Search for the cell housing the specified text and yield its [X, Y] center coordinate. 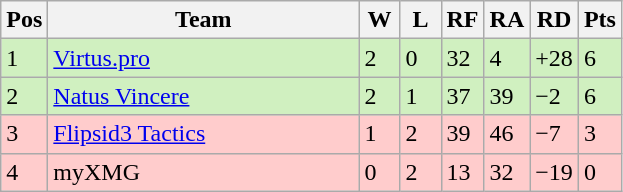
Pts [600, 20]
Flipsid3 Tactics [204, 134]
Natus Vincere [204, 96]
−2 [554, 96]
+28 [554, 58]
RA [507, 20]
13 [462, 172]
46 [507, 134]
RF [462, 20]
myXMG [204, 172]
RD [554, 20]
Virtus.pro [204, 58]
L [420, 20]
−19 [554, 172]
−7 [554, 134]
Team [204, 20]
37 [462, 96]
W [380, 20]
Pos [24, 20]
